From the cell containing the given text, extract its center point as [x, y] coordinate. 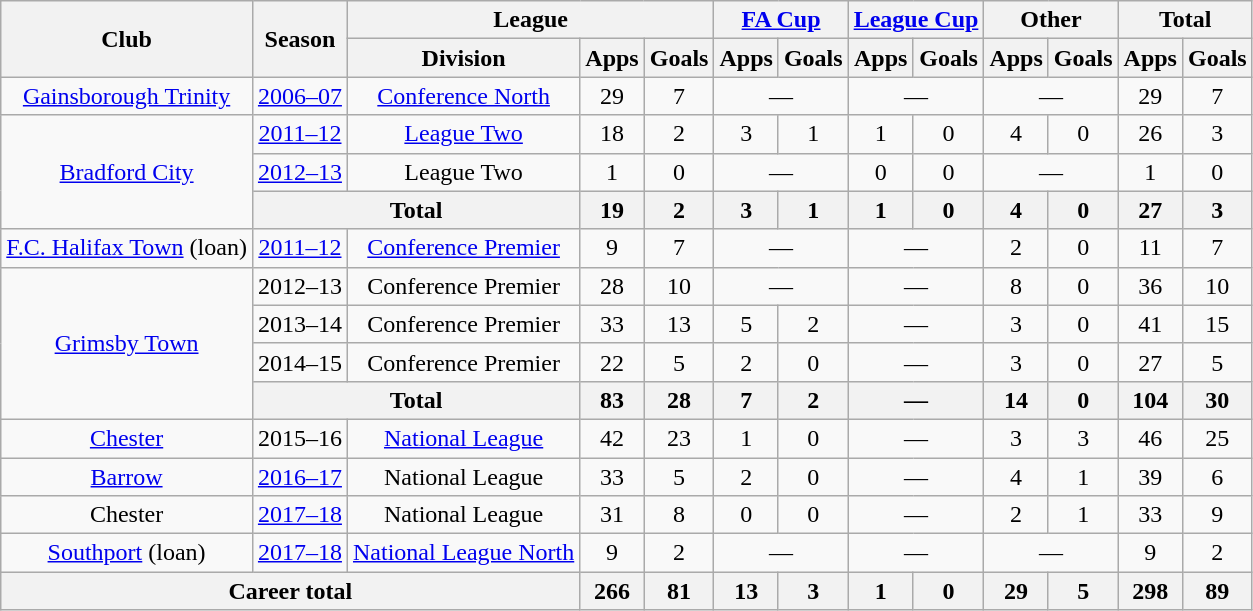
46 [1150, 438]
11 [1150, 248]
104 [1150, 400]
Career total [290, 591]
39 [1150, 477]
2016–17 [300, 477]
Other [1051, 20]
36 [1150, 286]
National League North [463, 553]
Grimsby Town [127, 343]
42 [612, 438]
89 [1217, 591]
14 [1016, 400]
Season [300, 39]
83 [612, 400]
2013–14 [300, 324]
26 [1150, 134]
19 [612, 210]
Division [463, 58]
Gainsborough Trinity [127, 96]
18 [612, 134]
League Cup [916, 20]
League [530, 20]
FA Cup [781, 20]
25 [1217, 438]
Bradford City [127, 172]
F.C. Halifax Town (loan) [127, 248]
81 [679, 591]
15 [1217, 324]
2006–07 [300, 96]
298 [1150, 591]
31 [612, 515]
2015–16 [300, 438]
Conference North [463, 96]
41 [1150, 324]
6 [1217, 477]
266 [612, 591]
Southport (loan) [127, 553]
30 [1217, 400]
2014–15 [300, 362]
23 [679, 438]
Club [127, 39]
22 [612, 362]
Barrow [127, 477]
